Identify which cell holds the provided text, then report its [x, y] central coordinate. 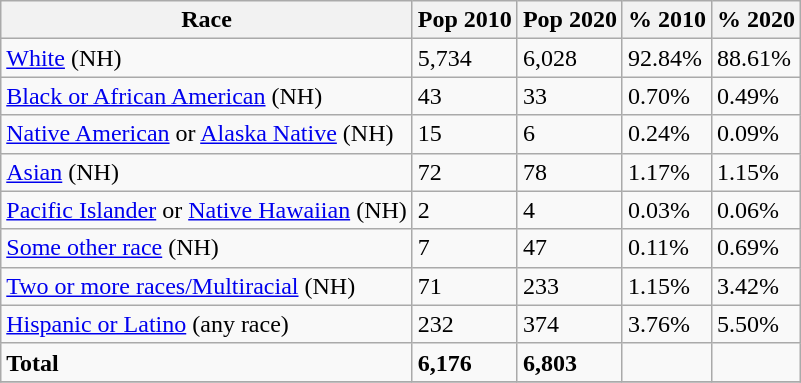
71 [464, 286]
4 [570, 210]
233 [570, 286]
3.42% [756, 286]
0.03% [666, 210]
% 2010 [666, 20]
47 [570, 248]
Some other race (NH) [207, 248]
7 [464, 248]
0.09% [756, 134]
92.84% [666, 58]
374 [570, 324]
5,734 [464, 58]
1.17% [666, 172]
0.49% [756, 96]
Black or African American (NH) [207, 96]
Hispanic or Latino (any race) [207, 324]
5.50% [756, 324]
Two or more races/Multiracial (NH) [207, 286]
88.61% [756, 58]
Pacific Islander or Native Hawaiian (NH) [207, 210]
0.70% [666, 96]
White (NH) [207, 58]
0.24% [666, 134]
2 [464, 210]
43 [464, 96]
6 [570, 134]
Asian (NH) [207, 172]
Total [207, 362]
15 [464, 134]
% 2020 [756, 20]
6,028 [570, 58]
0.69% [756, 248]
0.11% [666, 248]
3.76% [666, 324]
78 [570, 172]
Pop 2020 [570, 20]
Native American or Alaska Native (NH) [207, 134]
Pop 2010 [464, 20]
6,803 [570, 362]
232 [464, 324]
72 [464, 172]
0.06% [756, 210]
6,176 [464, 362]
33 [570, 96]
Race [207, 20]
